From the cell containing the given text, extract its center point as [x, y] coordinate. 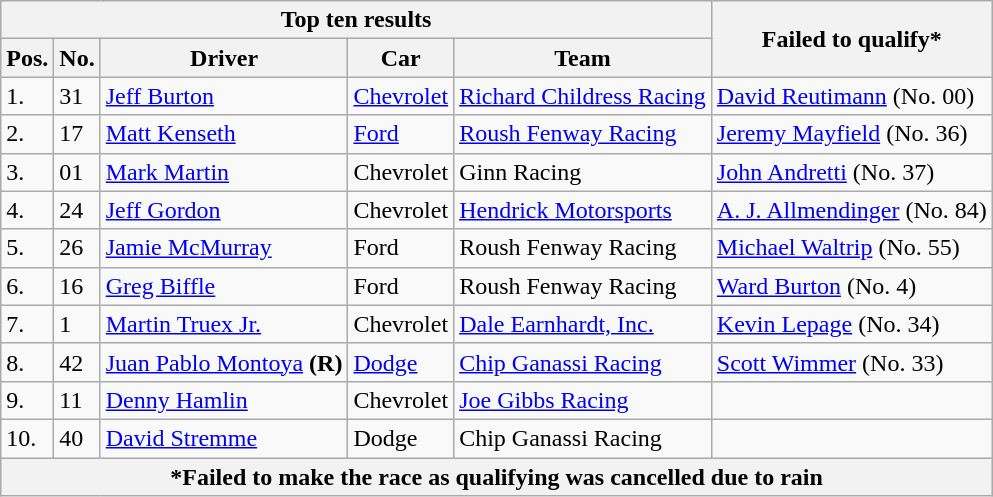
8. [28, 362]
Joe Gibbs Racing [583, 400]
Kevin Lepage (No. 34) [852, 324]
Mark Martin [224, 172]
2. [28, 134]
David Reutimann (No. 00) [852, 96]
Ginn Racing [583, 172]
9. [28, 400]
A. J. Allmendinger (No. 84) [852, 210]
Dale Earnhardt, Inc. [583, 324]
6. [28, 286]
Juan Pablo Montoya (R) [224, 362]
Jeff Gordon [224, 210]
Martin Truex Jr. [224, 324]
24 [77, 210]
Top ten results [356, 20]
Jeff Burton [224, 96]
1. [28, 96]
*Failed to make the race as qualifying was cancelled due to rain [497, 477]
42 [77, 362]
17 [77, 134]
1 [77, 324]
31 [77, 96]
5. [28, 248]
4. [28, 210]
Ward Burton (No. 4) [852, 286]
Jeremy Mayfield (No. 36) [852, 134]
Denny Hamlin [224, 400]
Jamie McMurray [224, 248]
Car [401, 58]
Scott Wimmer (No. 33) [852, 362]
Driver [224, 58]
Richard Childress Racing [583, 96]
Hendrick Motorsports [583, 210]
Team [583, 58]
Pos. [28, 58]
16 [77, 286]
10. [28, 438]
3. [28, 172]
01 [77, 172]
John Andretti (No. 37) [852, 172]
David Stremme [224, 438]
Greg Biffle [224, 286]
11 [77, 400]
26 [77, 248]
No. [77, 58]
7. [28, 324]
40 [77, 438]
Failed to qualify* [852, 39]
Michael Waltrip (No. 55) [852, 248]
Matt Kenseth [224, 134]
